Search for the cell housing the specified text and yield its [x, y] center coordinate. 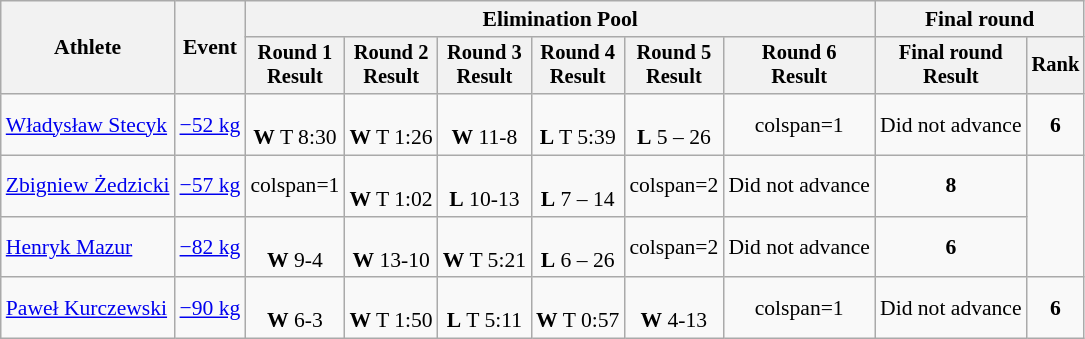
Władysław Stecyk [88, 124]
W 11-8 [484, 124]
Final roundResult [951, 66]
Round 6Result [799, 66]
L T 5:39 [578, 124]
Round 4Result [578, 66]
W 6-3 [294, 308]
W T 1:02 [390, 186]
Athlete [88, 48]
L 7 – 14 [578, 186]
W 4-13 [674, 308]
Final round [980, 19]
Round 2Result [390, 66]
W 9-4 [294, 248]
−57 kg [210, 186]
−90 kg [210, 308]
L 6 – 26 [578, 248]
Henryk Mazur [88, 248]
Round 5Result [674, 66]
−52 kg [210, 124]
−82 kg [210, 248]
Paweł Kurczewski [88, 308]
8 [951, 186]
Round 3Result [484, 66]
L 10-13 [484, 186]
Rank [1056, 66]
W T 8:30 [294, 124]
W T 5:21 [484, 248]
Round 1Result [294, 66]
L 5 – 26 [674, 124]
Elimination Pool [560, 19]
W T 1:50 [390, 308]
L T 5:11 [484, 308]
W T 0:57 [578, 308]
W T 1:26 [390, 124]
Zbigniew Żedzicki [88, 186]
Event [210, 48]
W 13-10 [390, 248]
